Return [X, Y] of the center of cell containing provided text 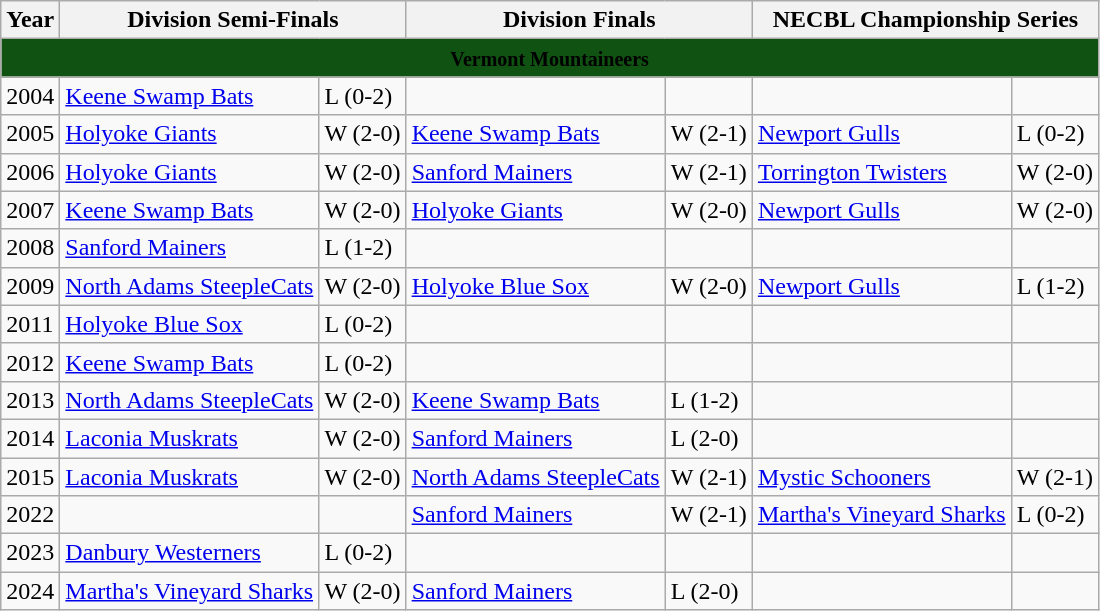
2011 [30, 324]
2023 [30, 553]
Torrington Twisters [882, 172]
2006 [30, 172]
Year [30, 20]
2005 [30, 134]
2012 [30, 362]
Division Finals [579, 20]
2013 [30, 400]
Division Semi-Finals [233, 20]
2015 [30, 477]
2004 [30, 96]
Mystic Schooners [882, 477]
Danbury Westerners [190, 553]
2014 [30, 438]
2007 [30, 210]
2009 [30, 286]
2008 [30, 248]
2024 [30, 591]
2022 [30, 515]
NECBL Championship Series [925, 20]
Vermont Mountaineers [550, 58]
